Determine the (x, y) coordinate at the center of the cell enclosing the given text.  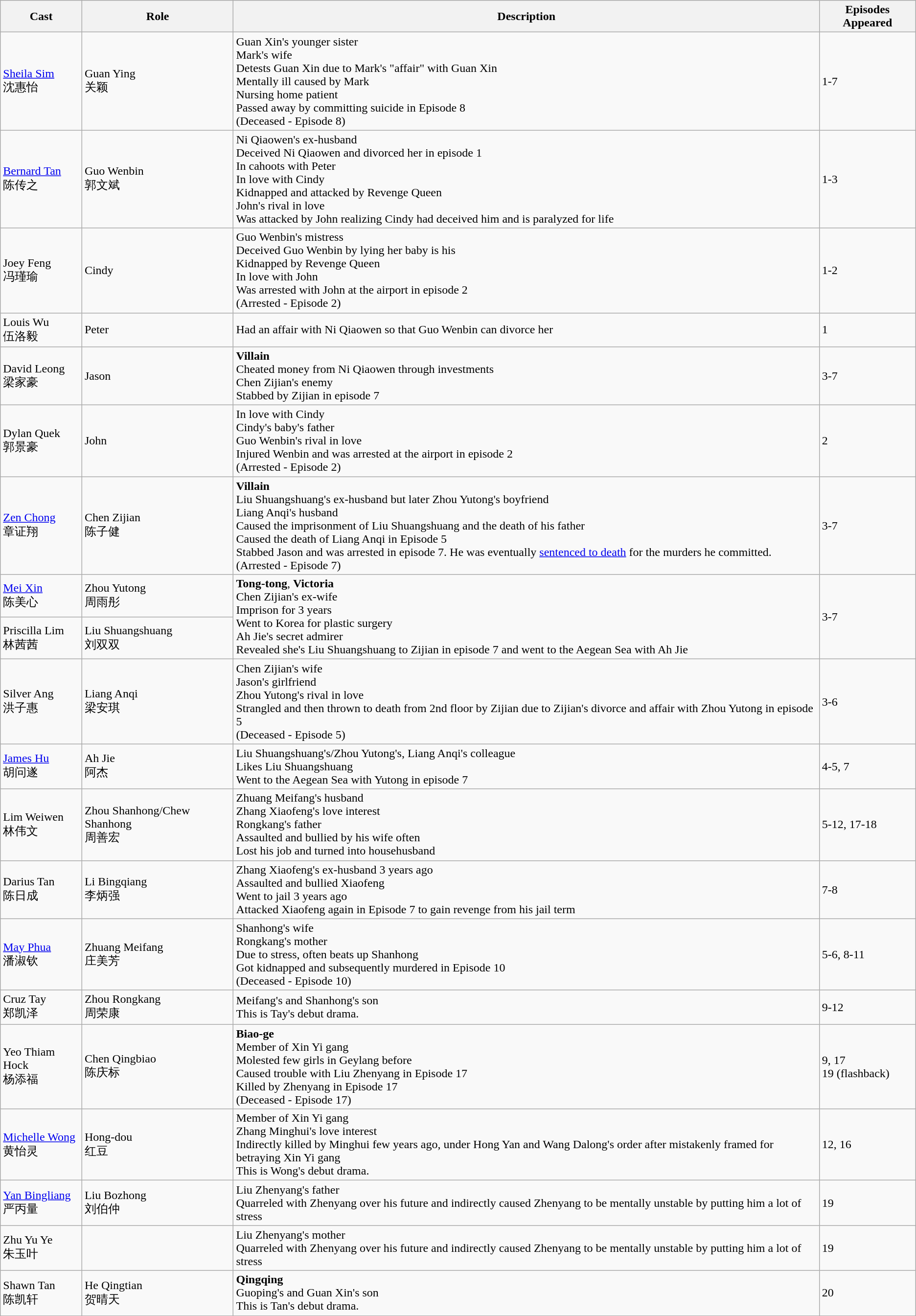
9, 17 19 (flashback) (867, 1067)
Meifang's and Shanhong's son This is Tay's debut drama. (527, 1007)
Zen Chong 章证翔 (41, 526)
Liu Zhenyang's mother Quarreled with Zhenyang over his future and indirectly caused Zhenyang to be mentally unstable by putting him a lot of stress (527, 1248)
Villain Cheated money from Ni Qiaowen through investments Chen Zijian's enemy Stabbed by Zijian in episode 7 (527, 376)
Guo Wenbin 郭文斌 (158, 179)
David Leong 梁家豪 (41, 376)
Guan Ying 关颖 (158, 81)
Description (527, 17)
Silver Ang 洪子惠 (41, 702)
Zhuang Meifang 庄美芳 (158, 954)
Michelle Wong 黄怡灵 (41, 1145)
Had an affair with Ni Qiaowen so that Guo Wenbin can divorce her (527, 330)
1-7 (867, 81)
Shawn Tan 陈凯轩 (41, 1293)
Episodes Appeared (867, 17)
Role (158, 17)
Darius Tan 陈日成 (41, 890)
5-6, 8-11 (867, 954)
Zhou Yutong 周雨彤 (158, 596)
5-12, 17-18 (867, 825)
Priscilla Lim 林茜茜 (41, 638)
Liu Bozhong 刘伯仲 (158, 1203)
Jason (158, 376)
9-12 (867, 1007)
Peter (158, 330)
Cindy (158, 270)
Yan Bingliang 严丙量 (41, 1203)
12, 16 (867, 1145)
Zhu Yu Ye 朱玉叶 (41, 1248)
7-8 (867, 890)
Bernard Tan 陈传之 (41, 179)
Cruz Tay 郑凯泽 (41, 1007)
Zhou Shanhong/Chew Shanhong 周善宏 (158, 825)
Liu Zhenyang's father Quarreled with Zhenyang over his future and indirectly caused Zhenyang to be mentally unstable by putting him a lot of stress (527, 1203)
Cast (41, 17)
Zhou Rongkang 周荣康 (158, 1007)
Louis Wu 伍洛毅 (41, 330)
1-2 (867, 270)
Liang Anqi 梁安琪 (158, 702)
2 (867, 441)
James Hu 胡问遂 (41, 766)
Li Bingqiang 李炳强 (158, 890)
Joey Feng 冯瑾瑜 (41, 270)
Mei Xin 陈美心 (41, 596)
John (158, 441)
Sheila Sim 沈惠怡 (41, 81)
Dylan Quek 郭景豪 (41, 441)
Chen Qingbiao 陈庆标 (158, 1067)
Ah Jie 阿杰 (158, 766)
Lim Weiwen 林伟文 (41, 825)
4-5, 7 (867, 766)
3-6 (867, 702)
He Qingtian 贺晴天 (158, 1293)
20 (867, 1293)
Liu Shuangshuang 刘双双 (158, 638)
May Phua 潘淑钦 (41, 954)
Yeo Thiam Hock 杨添福 (41, 1067)
1 (867, 330)
Chen Zijian 陈子健 (158, 526)
Qingqing Guoping's and Guan Xin's son This is Tan's debut drama. (527, 1293)
Hong-dou 红豆 (158, 1145)
Liu Shuangshuang's/Zhou Yutong's, Liang Anqi's colleague Likes Liu Shuangshuang Went to the Aegean Sea with Yutong in episode 7 (527, 766)
1-3 (867, 179)
